Output the [X, Y] coordinate of the center of the cell containing the given text.  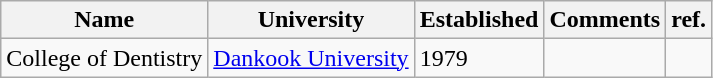
Comments [605, 20]
Name [104, 20]
Established [479, 20]
College of Dentistry [104, 58]
Dankook University [311, 58]
University [311, 20]
ref. [689, 20]
1979 [479, 58]
